From the cell containing the given text, extract its center point as (x, y) coordinate. 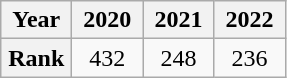
2021 (178, 20)
248 (178, 58)
2022 (250, 20)
432 (108, 58)
236 (250, 58)
Year (36, 20)
2020 (108, 20)
Rank (36, 58)
